Provide the [x, y] coordinate of the cell's center where the given text is located.  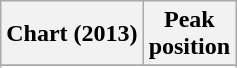
Peak position [189, 34]
Chart (2013) [72, 34]
